Provide the [X, Y] coordinate of the cell's center where the given text is located.  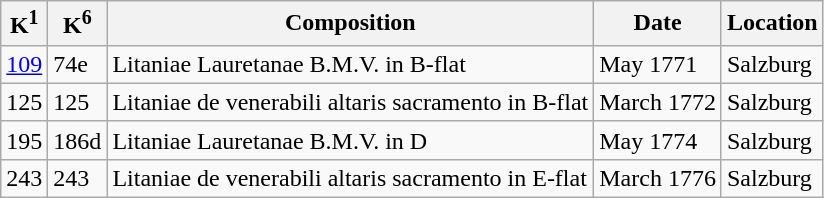
186d [78, 140]
May 1771 [658, 64]
109 [24, 64]
K6 [78, 24]
March 1772 [658, 102]
Composition [350, 24]
May 1774 [658, 140]
K1 [24, 24]
74e [78, 64]
Date [658, 24]
Litaniae Lauretanae B.M.V. in D [350, 140]
Location [772, 24]
Litaniae Lauretanae B.M.V. in B-flat [350, 64]
195 [24, 140]
Litaniae de venerabili altaris sacramento in B-flat [350, 102]
March 1776 [658, 178]
Litaniae de venerabili altaris sacramento in E-flat [350, 178]
